For the text-containing cell, return its midpoint in [X, Y] coordinate format. 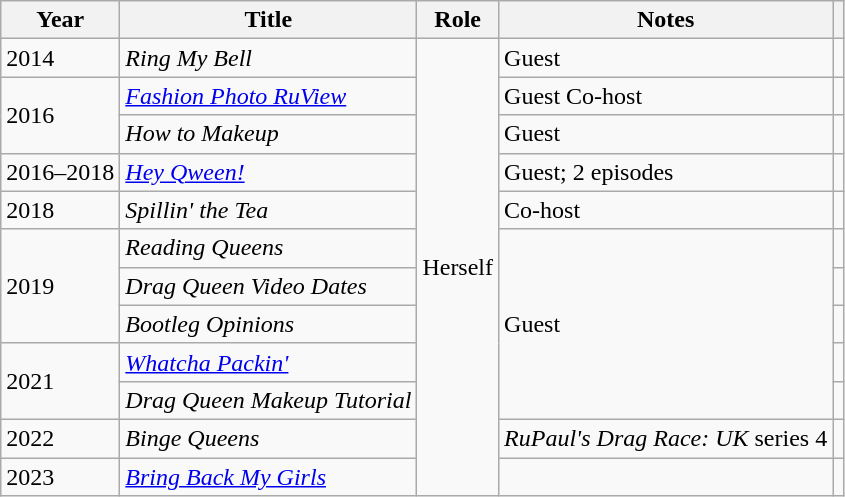
2021 [60, 381]
Drag Queen Video Dates [268, 286]
2022 [60, 438]
Spillin' the Tea [268, 210]
How to Makeup [268, 134]
Bring Back My Girls [268, 477]
2014 [60, 58]
Bootleg Opinions [268, 324]
Binge Queens [268, 438]
Title [268, 20]
Ring My Bell [268, 58]
Reading Queens [268, 248]
2018 [60, 210]
Notes [666, 20]
Co-host [666, 210]
Hey Qween! [268, 172]
Fashion Photo RuView [268, 96]
Herself [458, 268]
2016–2018 [60, 172]
Whatcha Packin' [268, 362]
Year [60, 20]
Role [458, 20]
Guest Co-host [666, 96]
2019 [60, 286]
2016 [60, 115]
RuPaul's Drag Race: UK series 4 [666, 438]
Drag Queen Makeup Tutorial [268, 400]
Guest; 2 episodes [666, 172]
2023 [60, 477]
